Locate the cell with the specified text and output its [X, Y] center coordinate. 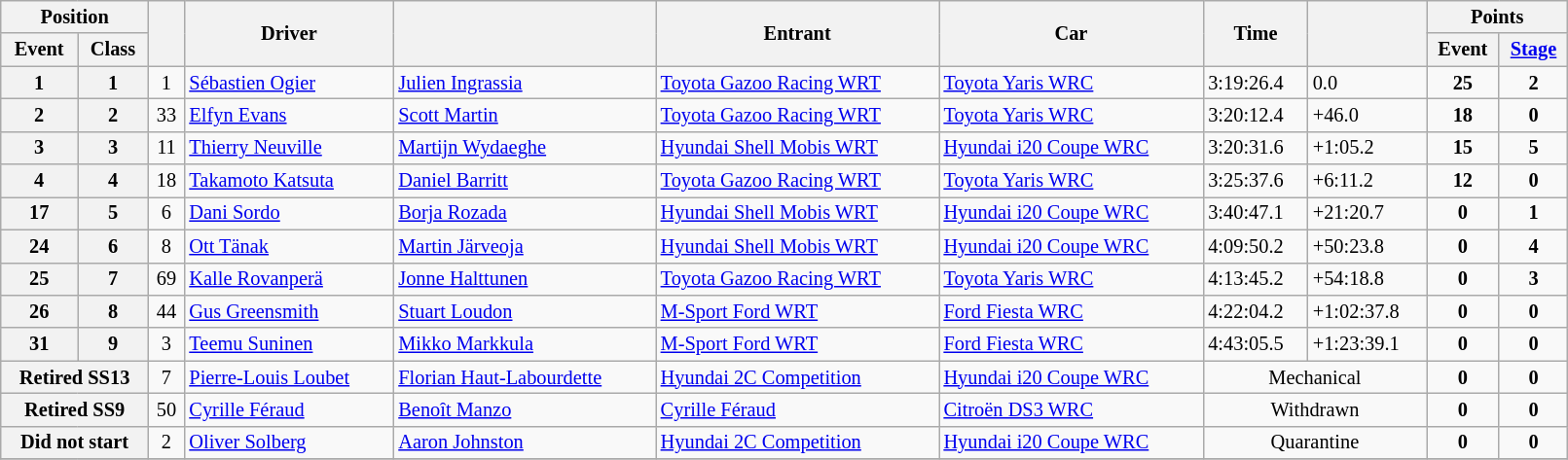
11 [165, 148]
Car [1072, 33]
Class [113, 50]
Kalle Rovanperä [288, 279]
3:25:37.6 [1256, 181]
Mikko Markkula [524, 344]
+21:20.7 [1367, 213]
17 [39, 213]
4:13:45.2 [1256, 279]
Daniel Barritt [524, 181]
Teemu Suninen [288, 344]
26 [39, 311]
Ott Tänak [288, 246]
50 [165, 409]
Dani Sordo [288, 213]
4:43:05.5 [1256, 344]
Stage [1534, 50]
Mechanical [1314, 377]
33 [165, 115]
Takamoto Katsuta [288, 181]
Position [75, 17]
15 [1464, 148]
Withdrawn [1314, 409]
Elfyn Evans [288, 115]
+1:23:39.1 [1367, 344]
Martijn Wydaeghe [524, 148]
Sébastien Ogier [288, 83]
Jonne Halttunen [524, 279]
Did not start [75, 442]
Gus Greensmith [288, 311]
Retired SS13 [75, 377]
3:19:26.4 [1256, 83]
3:40:47.1 [1256, 213]
4:09:50.2 [1256, 246]
Citroën DS3 WRC [1072, 409]
+54:18.8 [1367, 279]
31 [39, 344]
Benoît Manzo [524, 409]
Retired SS9 [75, 409]
0.0 [1367, 83]
Aaron Johnston [524, 442]
4:22:04.2 [1256, 311]
+50:23.8 [1367, 246]
69 [165, 279]
Julien Ingrassia [524, 83]
Martin Järveoja [524, 246]
Pierre-Louis Loubet [288, 377]
+1:05.2 [1367, 148]
9 [113, 344]
Scott Martin [524, 115]
Entrant [798, 33]
Oliver Solberg [288, 442]
Driver [288, 33]
Stuart Loudon [524, 311]
Thierry Neuville [288, 148]
Borja Rozada [524, 213]
+6:11.2 [1367, 181]
24 [39, 246]
+46.0 [1367, 115]
3:20:12.4 [1256, 115]
12 [1464, 181]
Time [1256, 33]
3:20:31.6 [1256, 148]
+1:02:37.8 [1367, 311]
Quarantine [1314, 442]
44 [165, 311]
Florian Haut-Labourdette [524, 377]
Points [1497, 17]
